Output the (X, Y) coordinate of the center of the cell containing the given text.  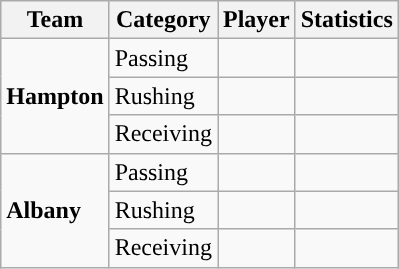
Player (257, 20)
Albany (55, 210)
Category (163, 20)
Hampton (55, 96)
Team (55, 20)
Statistics (346, 20)
